Output the [X, Y] coordinate of the center of the cell containing the given text.  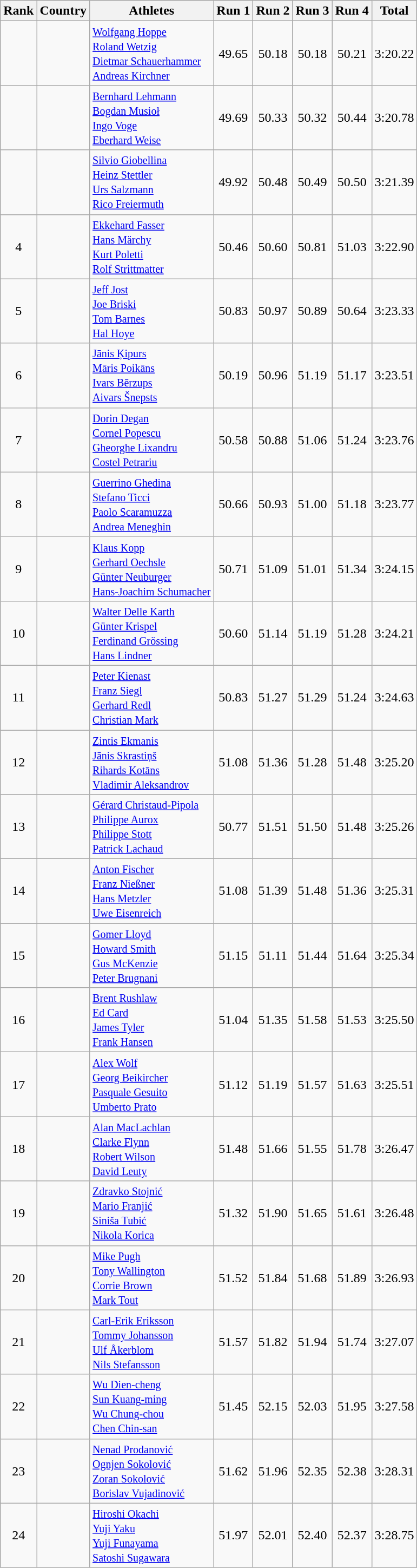
50.97 [273, 311]
Hiroshi Okachi Yuji Yaku Yuji Funayama Satoshi Sugawara [151, 1535]
51.17 [352, 376]
50.66 [234, 504]
50.32 [313, 118]
51.58 [313, 1020]
50.46 [234, 247]
Ekkehard Fasser Hans Märchy Kurt Poletti Rolf Strittmatter [151, 247]
52.01 [273, 1535]
51.89 [352, 1277]
50.71 [234, 568]
Dorin Degan Cornel Popescu Gheorghe Lixandru Costel Petrariu [151, 439]
Brent Rushlaw Ed Card James Tyler Frank Hansen [151, 1020]
Run 4 [352, 11]
Peter Kienast Franz Siegl Gerhard Redl Christian Mark [151, 697]
Zintis Ekmanis Jānis Skrastiņš Rihards Kotāns Vladimir Aleksandrov [151, 762]
52.15 [273, 1406]
50.44 [352, 118]
3:27.07 [394, 1342]
50.21 [352, 53]
51.62 [234, 1471]
15 [18, 956]
5 [18, 311]
50.88 [273, 439]
12 [18, 762]
3:28.31 [394, 1471]
50.50 [352, 182]
Anton Fischer Franz Nießner Hans Metzler Uwe Eisenreich [151, 891]
Wolfgang Hoppe Roland Wetzig Dietmar Schauerhammer Andreas Kirchner [151, 53]
51.39 [273, 891]
Nenad Prodanović Ognjen Sokolović Zoran Sokolović Borislav Vujadinović [151, 1471]
11 [18, 697]
50.33 [273, 118]
7 [18, 439]
52.35 [313, 1471]
51.74 [352, 1342]
3:26.48 [394, 1213]
20 [18, 1277]
Run 3 [313, 11]
51.66 [273, 1149]
49.92 [234, 182]
3:20.78 [394, 118]
3:25.26 [394, 827]
51.90 [273, 1213]
3:24.63 [394, 697]
51.04 [234, 1020]
50.64 [352, 311]
49.65 [234, 53]
3:23.51 [394, 376]
51.53 [352, 1020]
51.78 [352, 1149]
50.89 [313, 311]
51.95 [352, 1406]
Carl-Erik Eriksson Tommy Johansson Ulf Åkerblom Nils Stefansson [151, 1342]
51.15 [234, 956]
Zdravko Stojnić Mario Franjić Siniša Tubić Nikola Korica [151, 1213]
Jeff Jost Joe Briski Tom Barnes Hal Hoye [151, 311]
51.94 [313, 1342]
51.64 [352, 956]
51.09 [273, 568]
Rank [18, 11]
22 [18, 1406]
51.61 [352, 1213]
50.96 [273, 376]
51.55 [313, 1149]
51.82 [273, 1342]
51.50 [313, 827]
51.84 [273, 1277]
3:25.34 [394, 956]
3:25.20 [394, 762]
10 [18, 633]
50.58 [234, 439]
Run 1 [234, 11]
3:25.51 [394, 1085]
50.48 [273, 182]
3:25.50 [394, 1020]
3:26.47 [394, 1149]
3:25.31 [394, 891]
19 [18, 1213]
9 [18, 568]
Bernhard Lehmann Bogdan Musioł Ingo Voge Eberhard Weise [151, 118]
Total [394, 11]
Guerrino Ghedina Stefano Ticci Paolo Scaramuzza Andrea Meneghin [151, 504]
51.65 [313, 1213]
3:23.33 [394, 311]
3:27.58 [394, 1406]
3:24.15 [394, 568]
6 [18, 376]
Mike Pugh Tony Wallington Corrie Brown Mark Tout [151, 1277]
52.03 [313, 1406]
51.35 [273, 1020]
Athletes [151, 11]
3:23.77 [394, 504]
51.45 [234, 1406]
3:28.75 [394, 1535]
18 [18, 1149]
Gérard Christaud-Pipola Philippe Aurox Philippe Stott Patrick Lachaud [151, 827]
51.01 [313, 568]
16 [18, 1020]
23 [18, 1471]
50.49 [313, 182]
Walter Delle Karth Günter Krispel Ferdinand Grössing Hans Lindner [151, 633]
51.00 [313, 504]
13 [18, 827]
4 [18, 247]
49.69 [234, 118]
17 [18, 1085]
24 [18, 1535]
3:23.76 [394, 439]
51.11 [273, 956]
51.18 [352, 504]
Jānis Ķipurs Māris Poikāns Ivars Bērzups Aivars Šnepsts [151, 376]
3:22.90 [394, 247]
Wu Dien-cheng Sun Kuang-ming Wu Chung-chou Chen Chin-san [151, 1406]
51.97 [234, 1535]
51.32 [234, 1213]
21 [18, 1342]
51.27 [273, 697]
50.93 [273, 504]
14 [18, 891]
51.14 [273, 633]
51.96 [273, 1471]
8 [18, 504]
50.77 [234, 827]
51.29 [313, 697]
3:26.93 [394, 1277]
Klaus Kopp Gerhard Oechsle Günter Neuburger Hans-Joachim Schumacher [151, 568]
Run 2 [273, 11]
51.12 [234, 1085]
3:21.39 [394, 182]
Silvio Giobellina Heinz Stettler Urs Salzmann Rico Freiermuth [151, 182]
51.03 [352, 247]
51.34 [352, 568]
51.06 [313, 439]
52.40 [313, 1535]
Alex Wolf Georg Beikircher Pasquale Gesuito Umberto Prato [151, 1085]
52.37 [352, 1535]
3:24.21 [394, 633]
51.52 [234, 1277]
Gomer Lloyd Howard Smith Gus McKenzie Peter Brugnani [151, 956]
3:20.22 [394, 53]
51.63 [352, 1085]
50.19 [234, 376]
Alan MacLachlan Clarke Flynn Robert Wilson David Leuty [151, 1149]
Country [63, 11]
51.44 [313, 956]
50.81 [313, 247]
52.38 [352, 1471]
51.68 [313, 1277]
51.51 [273, 827]
